Capture the cell that displays the provided text and extract its (X, Y) central coordinate. 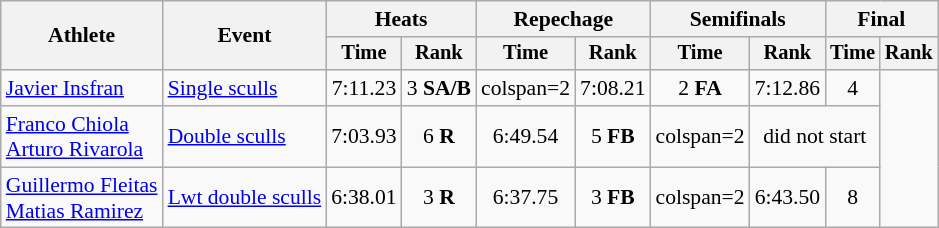
5 FB (612, 136)
Guillermo FleitasMatias Ramirez (82, 198)
Final (881, 19)
Single sculls (245, 88)
6:43.50 (788, 198)
did not start (815, 136)
6:37.75 (526, 198)
8 (852, 198)
6:49.54 (526, 136)
Javier Insfran (82, 88)
6:38.01 (364, 198)
Double sculls (245, 136)
Semifinals (738, 19)
6 R (439, 136)
7:11.23 (364, 88)
3 FB (612, 198)
Lwt double sculls (245, 198)
7:03.93 (364, 136)
Event (245, 36)
7:08.21 (612, 88)
Repechage (564, 19)
Athlete (82, 36)
3 R (439, 198)
2 FA (700, 88)
3 SA/B (439, 88)
Heats (401, 19)
4 (852, 88)
Franco ChiolaArturo Rivarola (82, 136)
7:12.86 (788, 88)
